Find where the given text appears and provide that cell's center as (X, Y) coordinate. 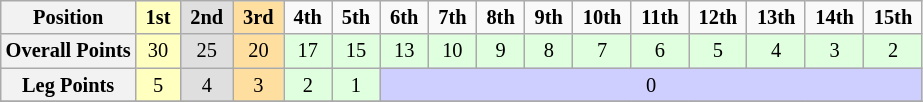
17 (308, 51)
12th (718, 17)
14th (834, 17)
Leg Points (68, 85)
8 (549, 51)
10 (452, 51)
Position (68, 17)
1st (158, 17)
30 (158, 51)
1 (356, 85)
4th (308, 17)
0 (651, 85)
7 (602, 51)
25 (206, 51)
15 (356, 51)
20 (258, 51)
15th (893, 17)
13th (776, 17)
13 (404, 51)
6th (404, 17)
10th (602, 17)
9th (549, 17)
5th (356, 17)
2nd (206, 17)
7th (452, 17)
9 (500, 51)
3rd (258, 17)
8th (500, 17)
11th (660, 17)
6 (660, 51)
Overall Points (68, 51)
